Return (x, y) of the center of cell containing provided text 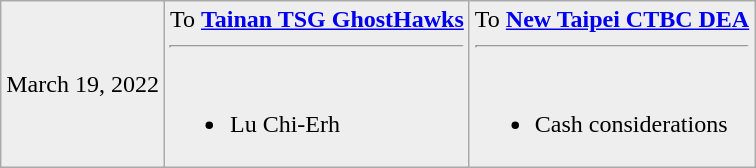
To New Taipei CTBC DEACash considerations (612, 84)
To Tainan TSG GhostHawksLu Chi-Erh (316, 84)
March 19, 2022 (83, 84)
